Pinpoint the cell where the given text exists, returning its (X, Y) midpoint coordinate. 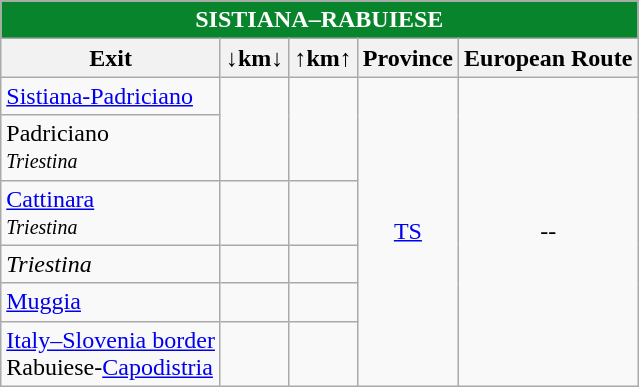
European Route (548, 58)
TS (408, 232)
Italy–Slovenia border Rabuiese-Capodistria (111, 354)
-- (548, 232)
Province (408, 58)
Triestina (111, 264)
Padriciano Triestina (111, 148)
↑km↑ (323, 58)
Sistiana-Padriciano (111, 96)
Exit (111, 58)
Muggia (111, 302)
SISTIANA–RABUIESE (320, 20)
↓km↓ (254, 58)
Cattinara Triestina (111, 212)
